Determine the (x, y) coordinate at the center of the cell enclosing the given text.  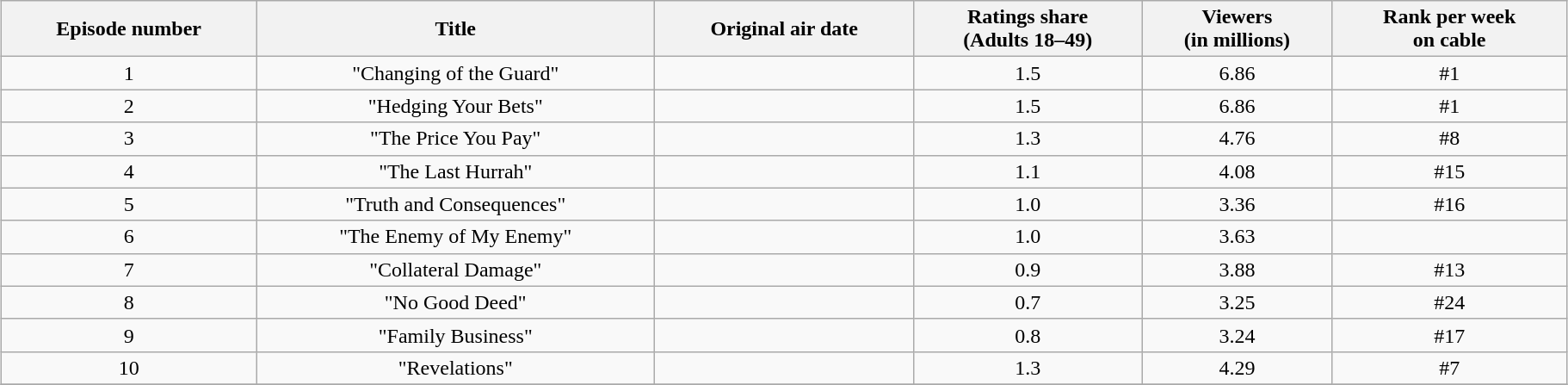
#7 (1449, 368)
9 (129, 335)
Original air date (785, 29)
Ratings share(Adults 18–49) (1028, 29)
#15 (1449, 171)
0.7 (1028, 302)
"No Good Deed" (456, 302)
Rank per weekon cable (1449, 29)
7 (129, 270)
5 (129, 204)
"Hedging Your Bets" (456, 106)
"Revelations" (456, 368)
4.76 (1238, 139)
Viewers(in millions) (1238, 29)
1 (129, 73)
Title (456, 29)
4.29 (1238, 368)
10 (129, 368)
3.63 (1238, 237)
#13 (1449, 270)
"Family Business" (456, 335)
6 (129, 237)
0.9 (1028, 270)
"The Last Hurrah" (456, 171)
4 (129, 171)
"Truth and Consequences" (456, 204)
"The Enemy of My Enemy" (456, 237)
#16 (1449, 204)
2 (129, 106)
Episode number (129, 29)
3.24 (1238, 335)
"Collateral Damage" (456, 270)
3.25 (1238, 302)
"The Price You Pay" (456, 139)
3.36 (1238, 204)
0.8 (1028, 335)
8 (129, 302)
#17 (1449, 335)
#24 (1449, 302)
"Changing of the Guard" (456, 73)
1.1 (1028, 171)
3.88 (1238, 270)
3 (129, 139)
#8 (1449, 139)
4.08 (1238, 171)
